Extract the [x, y] coordinate from the center of the cell holding the provided text.  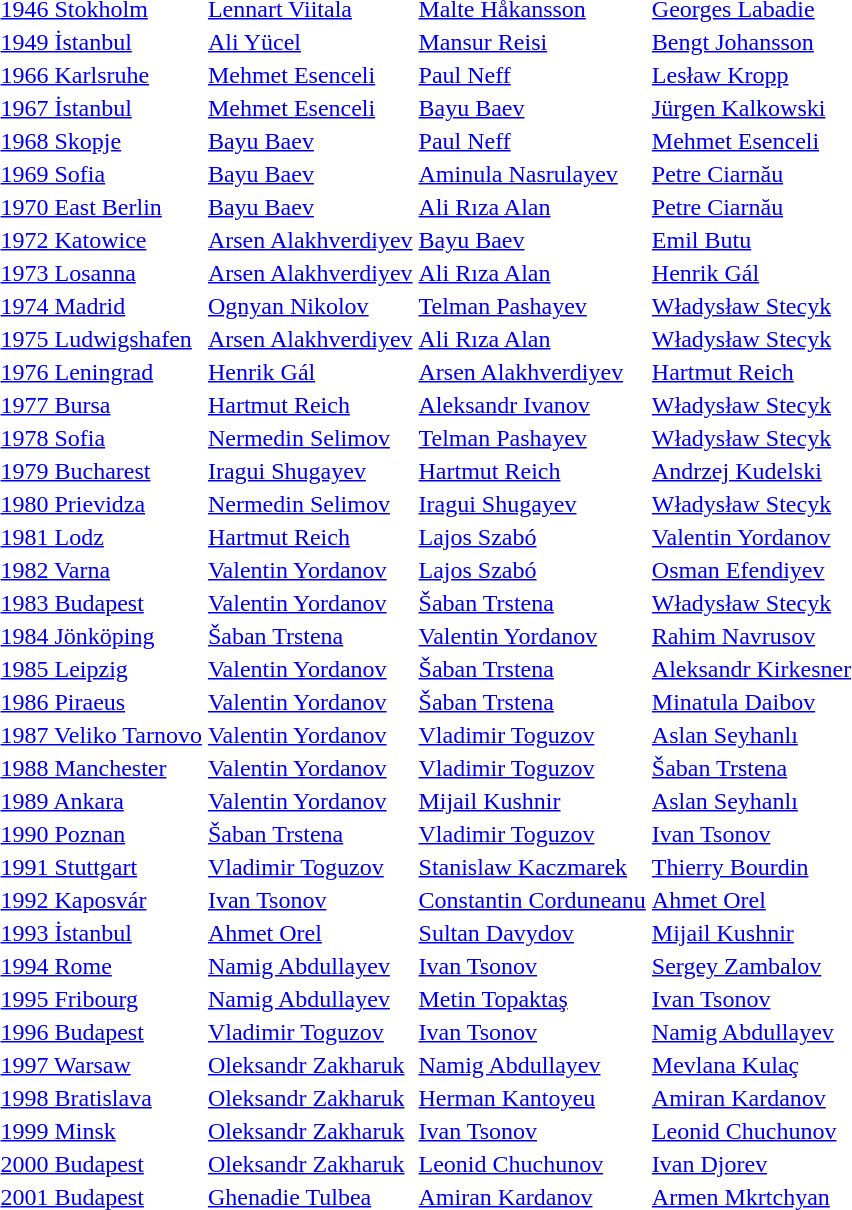
Minatula Daibov [751, 702]
Andrzej Kudelski [751, 471]
Thierry Bourdin [751, 867]
Aleksandr Ivanov [532, 405]
Ali Yücel [310, 42]
Mansur Reisi [532, 42]
Sultan Davydov [532, 933]
Herman Kantoyeu [532, 1098]
Constantin Corduneanu [532, 900]
Rahim Navrusov [751, 636]
Aleksandr Kirkesner [751, 669]
Stanislaw Kaczmarek [532, 867]
Jürgen Kalkowski [751, 108]
Emil Butu [751, 240]
Osman Efendiyev [751, 570]
Metin Topaktaş [532, 999]
Mevlana Kulaç [751, 1065]
Lesław Kropp [751, 75]
Ivan Djorev [751, 1164]
Aminula Nasrulayev [532, 174]
Amiran Kardanov [751, 1098]
Sergey Zambalov [751, 966]
Bengt Johansson [751, 42]
Ognyan Nikolov [310, 306]
